Output the (X, Y) coordinate of the center of the cell containing the given text.  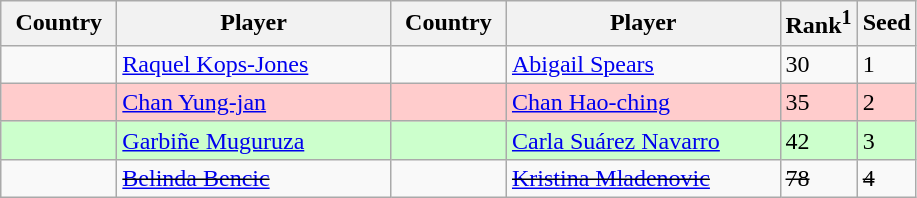
2 (886, 102)
Garbiñe Muguruza (254, 140)
Carla Suárez Navarro (643, 140)
Rank1 (818, 24)
Chan Hao-ching (643, 102)
78 (818, 178)
42 (818, 140)
Abigail Spears (643, 64)
35 (818, 102)
Seed (886, 24)
Kristina Mladenovic (643, 178)
3 (886, 140)
1 (886, 64)
4 (886, 178)
30 (818, 64)
Chan Yung-jan (254, 102)
Belinda Bencic (254, 178)
Raquel Kops-Jones (254, 64)
